Determine the (x, y) coordinate at the center of the cell enclosing the given text.  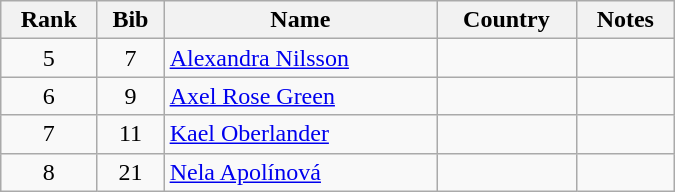
8 (49, 172)
Rank (49, 20)
11 (130, 134)
Name (300, 20)
9 (130, 96)
Country (506, 20)
5 (49, 58)
Nela Apolínová (300, 172)
Bib (130, 20)
Alexandra Nilsson (300, 58)
Axel Rose Green (300, 96)
6 (49, 96)
Notes (625, 20)
21 (130, 172)
Kael Oberlander (300, 134)
